Capture the cell that displays the provided text and extract its (x, y) central coordinate. 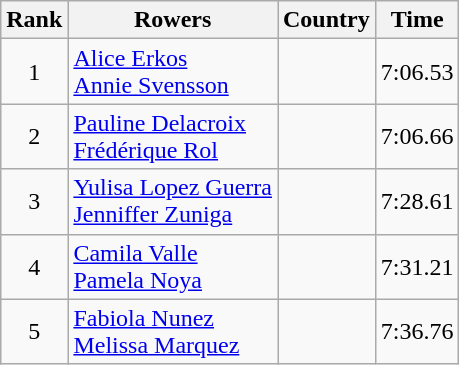
4 (34, 266)
7:06.66 (417, 136)
Camila VallePamela Noya (173, 266)
1 (34, 72)
Rank (34, 20)
7:28.61 (417, 202)
Fabiola NunezMelissa Marquez (173, 332)
7:36.76 (417, 332)
5 (34, 332)
Rowers (173, 20)
Time (417, 20)
Alice ErkosAnnie Svensson (173, 72)
Pauline DelacroixFrédérique Rol (173, 136)
Country (327, 20)
7:31.21 (417, 266)
2 (34, 136)
Yulisa Lopez GuerraJenniffer Zuniga (173, 202)
3 (34, 202)
7:06.53 (417, 72)
